Provide the [x, y] coordinate of the cell's center where the given text is located.  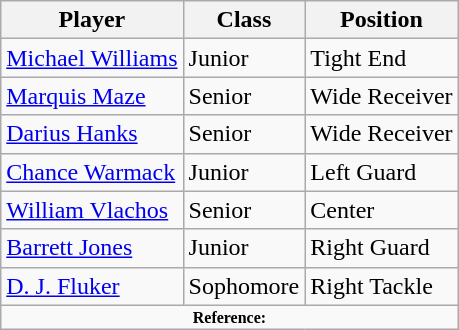
Right Tackle [382, 286]
Barrett Jones [92, 248]
Position [382, 20]
Player [92, 20]
D. J. Fluker [92, 286]
Darius Hanks [92, 134]
Left Guard [382, 172]
Class [244, 20]
William Vlachos [92, 210]
Chance Warmack [92, 172]
Reference: [230, 317]
Marquis Maze [92, 96]
Tight End [382, 58]
Center [382, 210]
Michael Williams [92, 58]
Sophomore [244, 286]
Right Guard [382, 248]
